Capture the cell that displays the provided text and extract its (X, Y) central coordinate. 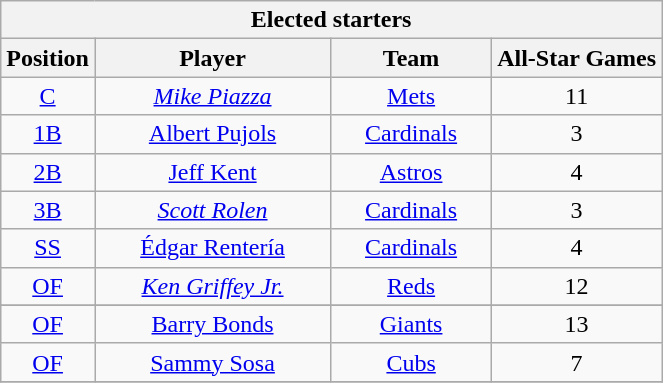
Albert Pujols (212, 134)
Mets (412, 96)
Jeff Kent (212, 172)
Ken Griffey Jr. (212, 286)
Édgar Rentería (212, 248)
11 (577, 96)
7 (577, 362)
Position (48, 58)
2B (48, 172)
Player (212, 58)
C (48, 96)
All-Star Games (577, 58)
Mike Piazza (212, 96)
Cubs (412, 362)
1B (48, 134)
Team (412, 58)
Giants (412, 324)
Barry Bonds (212, 324)
Elected starters (332, 20)
12 (577, 286)
3B (48, 210)
Sammy Sosa (212, 362)
Scott Rolen (212, 210)
SS (48, 248)
13 (577, 324)
Astros (412, 172)
Reds (412, 286)
